Pinpoint the cell where the given text exists, returning its (X, Y) midpoint coordinate. 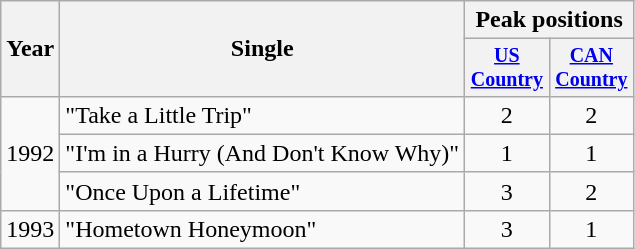
Year (30, 49)
"Hometown Honeymoon" (262, 229)
US Country (507, 68)
CAN Country (591, 68)
Single (262, 49)
Peak positions (550, 20)
"I'm in a Hurry (And Don't Know Why)" (262, 153)
1992 (30, 153)
1993 (30, 229)
"Once Upon a Lifetime" (262, 191)
"Take a Little Trip" (262, 115)
